For the text-containing cell, return its midpoint in (X, Y) coordinate format. 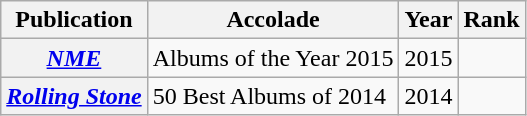
Year (428, 20)
Rolling Stone (74, 96)
2014 (428, 96)
Rank (492, 20)
Accolade (273, 20)
Albums of the Year 2015 (273, 58)
Publication (74, 20)
2015 (428, 58)
50 Best Albums of 2014 (273, 96)
NME (74, 58)
